From the cell containing the given text, extract its center point as [X, Y] coordinate. 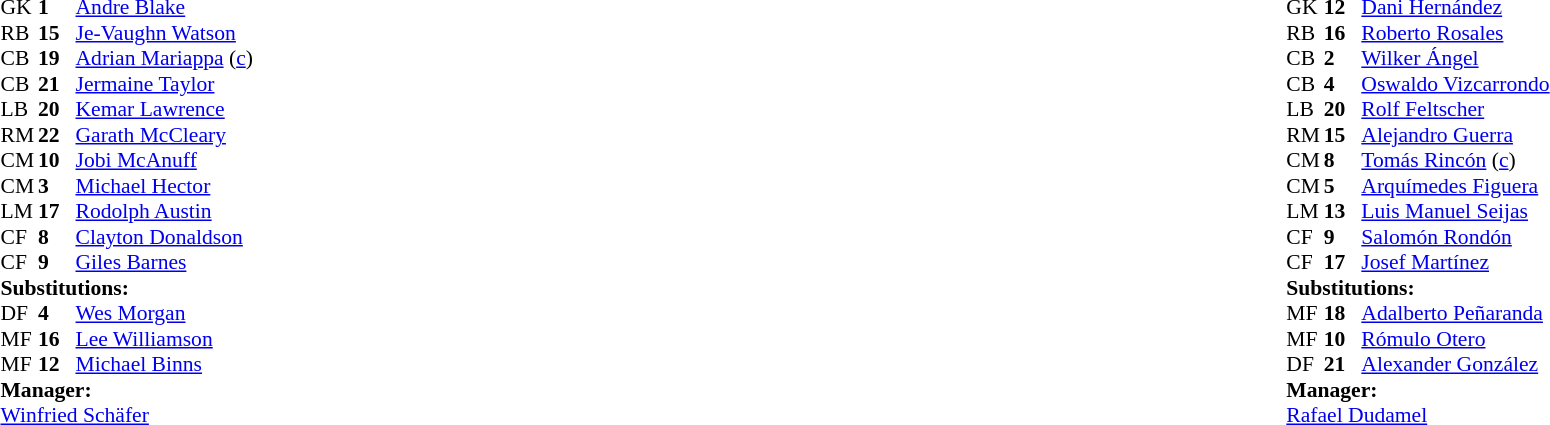
Wes Morgan [164, 313]
Alexander González [1455, 365]
Garath McCleary [164, 135]
18 [1343, 313]
19 [57, 59]
Roberto Rosales [1455, 33]
Tomás Rincón (c) [1455, 161]
Jobi McAnuff [164, 161]
Rómulo Otero [1455, 339]
2 [1343, 59]
Kemar Lawrence [164, 109]
3 [57, 186]
Alejandro Guerra [1455, 135]
Michael Binns [164, 365]
Giles Barnes [164, 263]
Lee Williamson [164, 339]
Wilker Ángel [1455, 59]
Michael Hector [164, 186]
Adalberto Peñaranda [1455, 313]
Salomón Rondón [1455, 237]
12 [57, 365]
Luis Manuel Seijas [1455, 211]
Adrian Mariappa (c) [164, 59]
5 [1343, 186]
22 [57, 135]
Rolf Feltscher [1455, 109]
Jermaine Taylor [164, 84]
Josef Martínez [1455, 263]
Clayton Donaldson [164, 237]
Arquímedes Figuera [1455, 186]
Oswaldo Vizcarrondo [1455, 84]
13 [1343, 211]
Rodolph Austin [164, 211]
Je-Vaughn Watson [164, 33]
